From the cell containing the given text, extract its center point as [x, y] coordinate. 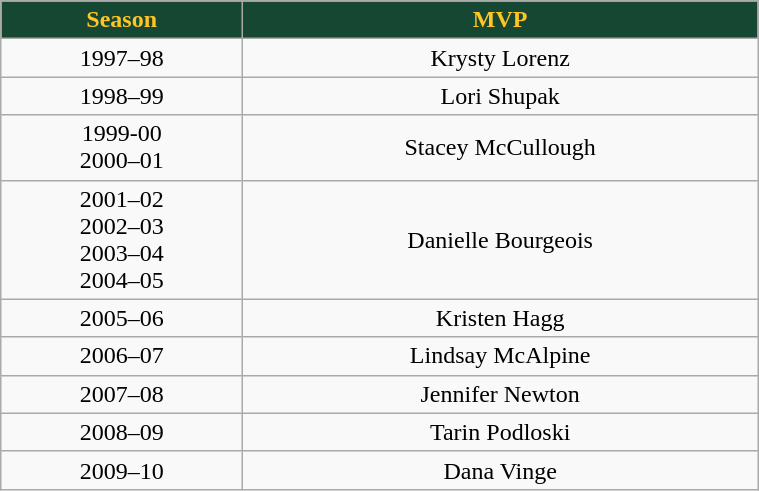
Danielle Bourgeois [500, 240]
2009–10 [122, 470]
2006–07 [122, 356]
Stacey McCullough [500, 148]
Kristen Hagg [500, 318]
1999-002000–01 [122, 148]
Krysty Lorenz [500, 58]
MVP [500, 20]
2005–06 [122, 318]
1998–99 [122, 96]
2001–022002–032003–042004–05 [122, 240]
Dana Vinge [500, 470]
Jennifer Newton [500, 394]
2007–08 [122, 394]
2008–09 [122, 432]
Tarin Podloski [500, 432]
1997–98 [122, 58]
Lori Shupak [500, 96]
Season [122, 20]
Lindsay McAlpine [500, 356]
